Find where the given text appears and provide that cell's center as [x, y] coordinate. 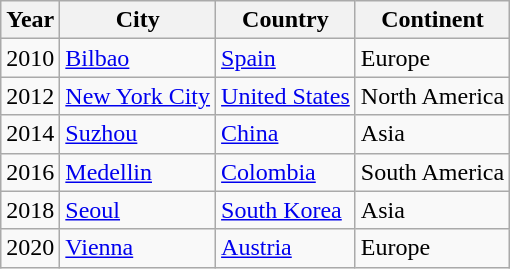
Continent [432, 20]
North America [432, 96]
Spain [286, 58]
Austria [286, 248]
2018 [30, 210]
Vienna [138, 248]
2016 [30, 172]
2014 [30, 134]
New York City [138, 96]
Bilbao [138, 58]
United States [286, 96]
South Korea [286, 210]
Medellin [138, 172]
2020 [30, 248]
China [286, 134]
Colombia [286, 172]
City [138, 20]
Seoul [138, 210]
Year [30, 20]
Country [286, 20]
South America [432, 172]
Suzhou [138, 134]
2010 [30, 58]
2012 [30, 96]
